Capture the cell that displays the provided text and extract its [X, Y] central coordinate. 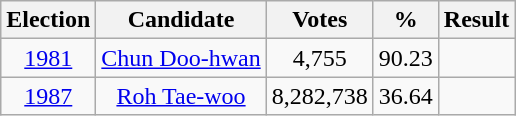
% [406, 20]
90.23 [406, 58]
Chun Doo-hwan [181, 58]
1987 [48, 96]
8,282,738 [320, 96]
Votes [320, 20]
4,755 [320, 58]
Election [48, 20]
Candidate [181, 20]
36.64 [406, 96]
Roh Tae-woo [181, 96]
1981 [48, 58]
Result [476, 20]
